Capture the cell that displays the provided text and extract its (x, y) central coordinate. 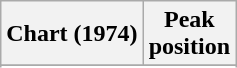
Chart (1974) (72, 34)
Peakposition (189, 34)
